Detect which cell encompasses the target text, then output its [x, y] center coordinate. 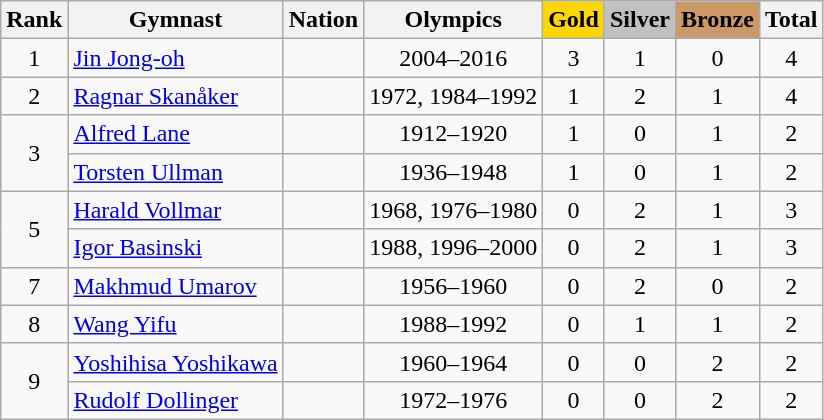
1960–1964 [454, 362]
Igor Basinski [176, 248]
1988–1992 [454, 324]
Wang Yifu [176, 324]
1956–1960 [454, 286]
1912–1920 [454, 134]
Harald Vollmar [176, 210]
Nation [323, 20]
Rudolf Dollinger [176, 400]
Gold [574, 20]
1988, 1996–2000 [454, 248]
Gymnast [176, 20]
Total [791, 20]
1972, 1984–1992 [454, 96]
Ragnar Skanåker [176, 96]
Silver [640, 20]
1936–1948 [454, 172]
Olympics [454, 20]
Makhmud Umarov [176, 286]
8 [34, 324]
1968, 1976–1980 [454, 210]
5 [34, 229]
Torsten Ullman [176, 172]
1972–1976 [454, 400]
Jin Jong-oh [176, 58]
Rank [34, 20]
Bronze [717, 20]
9 [34, 381]
7 [34, 286]
2004–2016 [454, 58]
Yoshihisa Yoshikawa [176, 362]
Alfred Lane [176, 134]
